Locate the cell with the specified text and output its [X, Y] center coordinate. 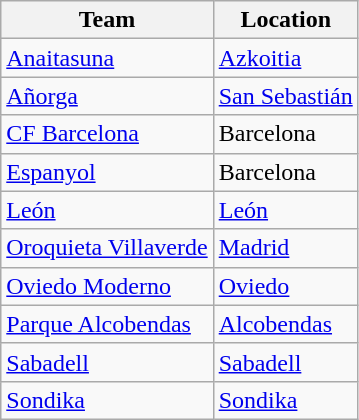
Parque Alcobendas [107, 324]
Oviedo Moderno [107, 286]
Oviedo [286, 286]
Azkoitia [286, 58]
Madrid [286, 248]
San Sebastián [286, 96]
CF Barcelona [107, 134]
Alcobendas [286, 324]
Team [107, 20]
Añorga [107, 96]
Anaitasuna [107, 58]
Location [286, 20]
Oroquieta Villaverde [107, 248]
Espanyol [107, 172]
